Extract the (X, Y) coordinate from the center of the cell holding the provided text.  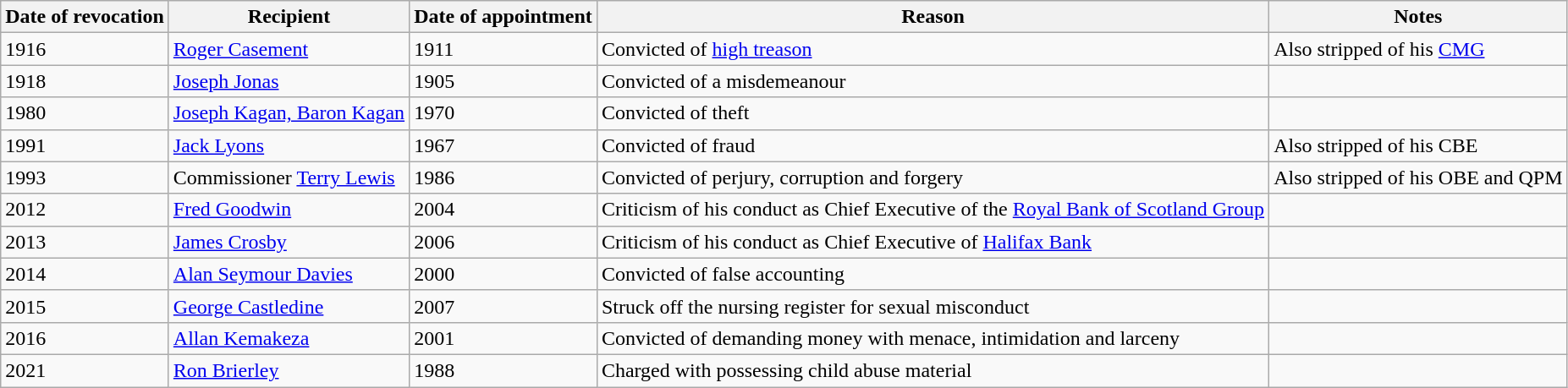
1918 (85, 81)
Convicted of perjury, corruption and forgery (933, 178)
Also stripped of his CBE (1418, 145)
Convicted of demanding money with menace, intimidation and larceny (933, 338)
Also stripped of his OBE and QPM (1418, 178)
Charged with possessing child abuse material (933, 370)
2004 (503, 210)
1970 (503, 113)
Convicted of a misdemeanour (933, 81)
1967 (503, 145)
Date of revocation (85, 17)
1991 (85, 145)
2013 (85, 242)
1905 (503, 81)
1986 (503, 178)
Convicted of fraud (933, 145)
2012 (85, 210)
2015 (85, 306)
Convicted of false accounting (933, 274)
Joseph Kagan, Baron Kagan (289, 113)
Recipient (289, 17)
2001 (503, 338)
Jack Lyons (289, 145)
Alan Seymour Davies (289, 274)
2000 (503, 274)
George Castledine (289, 306)
Ron Brierley (289, 370)
1993 (85, 178)
Roger Casement (289, 49)
1916 (85, 49)
2006 (503, 242)
Convicted of high treason (933, 49)
2007 (503, 306)
Joseph Jonas (289, 81)
1911 (503, 49)
Convicted of theft (933, 113)
Criticism of his conduct as Chief Executive of the Royal Bank of Scotland Group (933, 210)
2014 (85, 274)
1988 (503, 370)
James Crosby (289, 242)
Also stripped of his CMG (1418, 49)
Allan Kemakeza (289, 338)
Struck off the nursing register for sexual misconduct (933, 306)
Reason (933, 17)
Commissioner Terry Lewis (289, 178)
1980 (85, 113)
Criticism of his conduct as Chief Executive of Halifax Bank (933, 242)
Notes (1418, 17)
2021 (85, 370)
Fred Goodwin (289, 210)
2016 (85, 338)
Date of appointment (503, 17)
